Capture the cell that displays the provided text and extract its (X, Y) central coordinate. 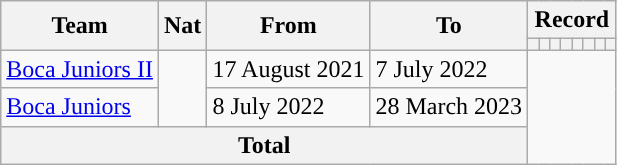
Record (572, 20)
8 July 2022 (288, 107)
Nat (182, 26)
From (288, 26)
28 March 2023 (449, 107)
17 August 2021 (288, 69)
Boca Juniors (80, 107)
Team (80, 26)
To (449, 26)
7 July 2022 (449, 69)
Total (264, 145)
Boca Juniors II (80, 69)
